Find where the given text appears and provide that cell's center as [X, Y] coordinate. 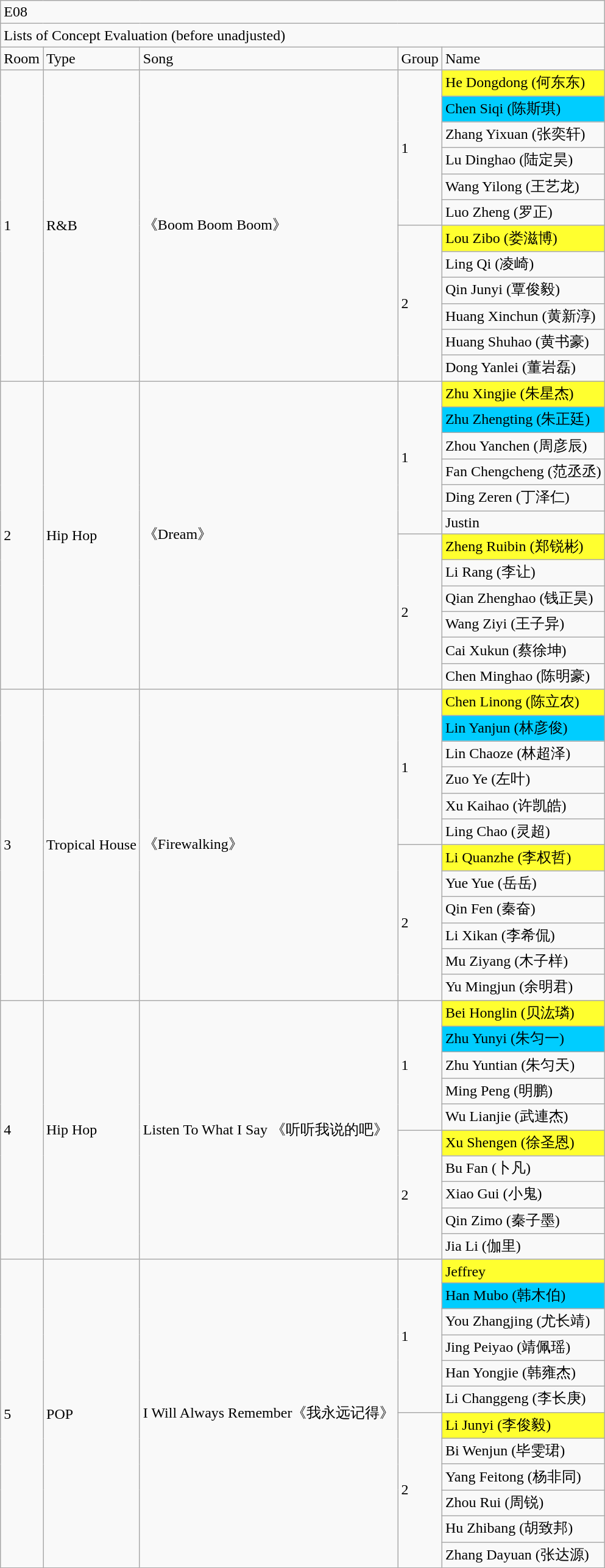
Tropical House [91, 845]
Li Rang (李让) [523, 572]
Yang Feitong (杨非同) [523, 1477]
Xu Kaihao (许凯皓) [523, 806]
He Dongdong (何东东) [523, 83]
Listen To What I Say 《听听我说的吧》 [269, 1130]
Ding Zeren (丁泽仁) [523, 498]
Lu Dinghao (陆定昊) [523, 161]
Ling Qi (凌崎) [523, 264]
Yue Yue (岳岳) [523, 884]
Wang Yilong (王艺龙) [523, 186]
Jeffrey [523, 1271]
Ming Peng (明鹏) [523, 1091]
Fan Chengcheng (范丞丞) [523, 471]
You Zhangjing (尤长靖) [523, 1321]
Bu Fan (卜凡) [523, 1169]
Zhu Xingjie (朱星杰) [523, 395]
POP [91, 1413]
Zheng Ruibin (郑锐彬) [523, 547]
Qin Fen (秦奋) [523, 910]
Han Yongjie (韩雍杰) [523, 1374]
《Firewalking》 [269, 845]
5 [22, 1413]
Name [523, 58]
Chen Minghao (陈明豪) [523, 676]
Li Junyi (李俊毅) [523, 1425]
Zhu Yuntian (朱匀天) [523, 1066]
E08 [303, 12]
Hu Zhibang (胡致邦) [523, 1528]
Qian Zhenghao (钱正昊) [523, 599]
Justin [523, 522]
Lists of Concept Evaluation (before unadjusted) [303, 35]
Chen Linong (陈立农) [523, 703]
Zhu Zhengting (朱正廷) [523, 420]
Xiao Gui (小鬼) [523, 1195]
Lin Chaoze (林超泽) [523, 754]
Wang Ziyi (王子异) [523, 625]
Li Quanzhe (李权哲) [523, 857]
Zhou Rui (周锐) [523, 1503]
Wu Lianjie (武連杰) [523, 1117]
Han Mubo (韩木伯) [523, 1296]
Ling Chao (灵超) [523, 832]
Room [22, 58]
Cai Xukun (蔡徐坤) [523, 650]
Chen Siqi (陈斯琪) [523, 110]
Luo Zheng (罗正) [523, 213]
Jia Li (伽里) [523, 1247]
Lou Zibo (娄滋博) [523, 239]
Zhu Yunyi (朱匀一) [523, 1039]
Lin Yanjun (林彦俊) [523, 728]
Group [420, 58]
I Will Always Remember《我永远记得》 [269, 1413]
Zuo Ye (左叶) [523, 781]
3 [22, 845]
Dong Yanlei (董岩磊) [523, 368]
Bei Honglin (贝汯璘) [523, 1013]
Li Changgeng (李长庚) [523, 1399]
Bi Wenjun (毕雯珺) [523, 1452]
Huang Xinchun (黄新淳) [523, 317]
Li Xikan (李希侃) [523, 935]
Qin Zimo (秦子墨) [523, 1220]
Type [91, 58]
Xu Shengen (徐圣恩) [523, 1144]
《Dream》 [269, 535]
Zhang Yixuan (张奕轩) [523, 135]
Song [269, 58]
Yu Mingjun (余明君) [523, 988]
Qin Junyi (覃俊毅) [523, 290]
Jing Peiyao (靖佩瑶) [523, 1348]
Huang Shuhao (黄书豪) [523, 342]
Mu Ziyang (木子样) [523, 962]
Zhang Dayuan (张达源) [523, 1555]
4 [22, 1130]
《Boom Boom Boom》 [269, 225]
R&B [91, 225]
Zhou Yanchen (周彦辰) [523, 446]
